Detect which cell encompasses the target text, then output its [x, y] center coordinate. 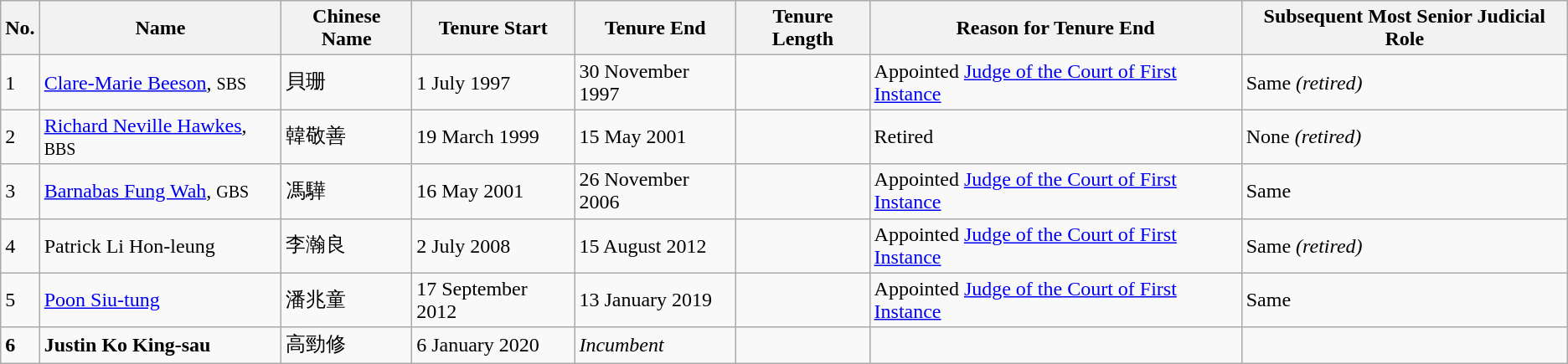
17 September 2012 [493, 300]
15 May 2001 [655, 137]
Justin Ko King-sau [161, 345]
6 [20, 345]
Chinese Name [347, 28]
30 November 1997 [655, 82]
Subsequent Most Senior Judicial Role [1404, 28]
No. [20, 28]
26 November 2006 [655, 191]
Clare-Marie Beeson, SBS [161, 82]
4 [20, 246]
1 July 1997 [493, 82]
1 [20, 82]
Patrick Li Hon-leung [161, 246]
貝珊 [347, 82]
高勁修 [347, 345]
Poon Siu-tung [161, 300]
2 [20, 137]
Name [161, 28]
潘兆童 [347, 300]
19 March 1999 [493, 137]
韓敬善 [347, 137]
Reason for Tenure End [1055, 28]
5 [20, 300]
Barnabas Fung Wah, GBS [161, 191]
None (retired) [1404, 137]
李瀚良 [347, 246]
Tenure End [655, 28]
15 August 2012 [655, 246]
Incumbent [655, 345]
Tenure Start [493, 28]
Retired [1055, 137]
Richard Neville Hawkes, BBS [161, 137]
Tenure Length [802, 28]
3 [20, 191]
6 January 2020 [493, 345]
2 July 2008 [493, 246]
馮驊 [347, 191]
16 May 2001 [493, 191]
13 January 2019 [655, 300]
